Extract the [X, Y] coordinate from the center of the cell holding the provided text.  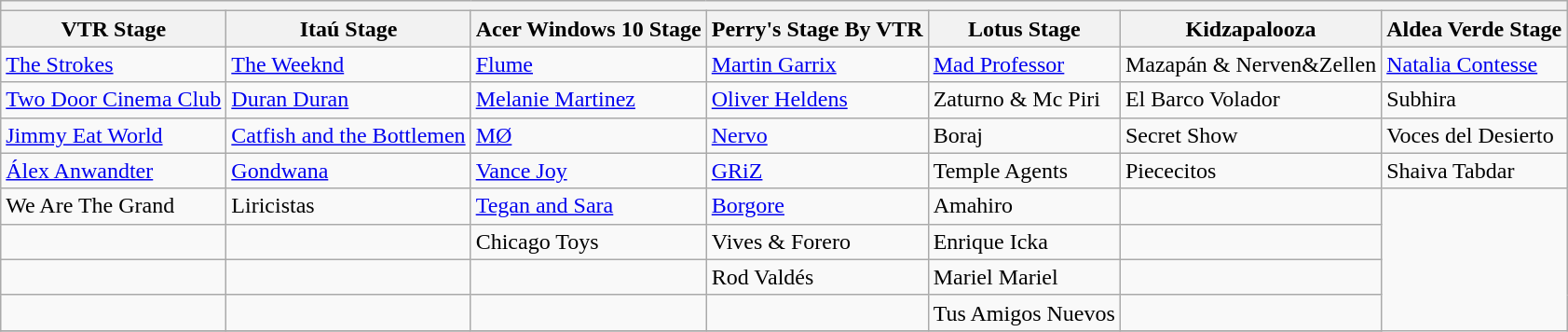
The Weeknd [348, 64]
Itaú Stage [348, 29]
Boraj [1024, 135]
Two Door Cinema Club [114, 100]
Secret Show [1250, 135]
Zaturno & Mc Piri [1024, 100]
Kidzapalooza [1250, 29]
Shaiva Tabdar [1474, 171]
Amahiro [1024, 206]
Vives & Forero [817, 242]
Natalia Contesse [1474, 64]
Martin Garrix [817, 64]
Lotus Stage [1024, 29]
Tegan and Sara [589, 206]
Nervo [817, 135]
Duran Duran [348, 100]
VTR Stage [114, 29]
Flume [589, 64]
Liricistas [348, 206]
Subhira [1474, 100]
Temple Agents [1024, 171]
Catfish and the Bottlemen [348, 135]
Voces del Desierto [1474, 135]
Acer Windows 10 Stage [589, 29]
Jimmy Eat World [114, 135]
Álex Anwandter [114, 171]
We Are The Grand [114, 206]
Mad Professor [1024, 64]
Aldea Verde Stage [1474, 29]
Gondwana [348, 171]
The Strokes [114, 64]
MØ [589, 135]
Enrique Icka [1024, 242]
Tus Amigos Nuevos [1024, 312]
Borgore [817, 206]
Mazapán & Nerven&Zellen [1250, 64]
Vance Joy [589, 171]
El Barco Volador [1250, 100]
Oliver Heldens [817, 100]
Piececitos [1250, 171]
GRiZ [817, 171]
Rod Valdés [817, 277]
Chicago Toys [589, 242]
Mariel Mariel [1024, 277]
Melanie Martinez [589, 100]
Perry's Stage By VTR [817, 29]
